Detect which cell encompasses the target text, then output its [x, y] center coordinate. 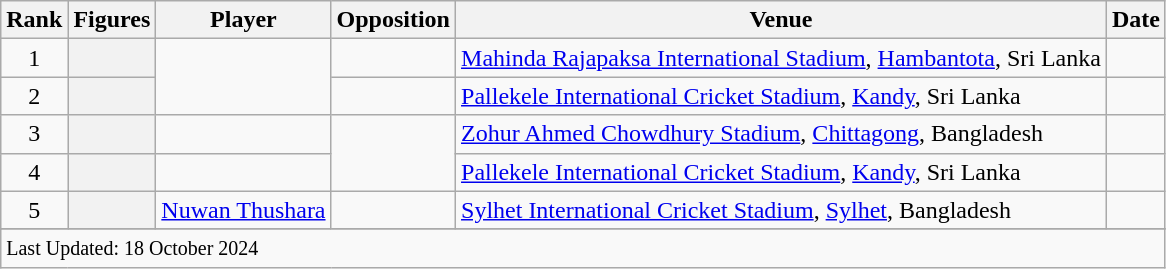
Date [1136, 20]
Last Updated: 18 October 2024 [584, 248]
Zohur Ahmed Chowdhury Stadium, Chittagong, Bangladesh [782, 134]
Rank [34, 20]
Opposition [393, 20]
2 [34, 96]
1 [34, 58]
Player [244, 20]
5 [34, 210]
Sylhet International Cricket Stadium, Sylhet, Bangladesh [782, 210]
3 [34, 134]
Nuwan Thushara [244, 210]
Venue [782, 20]
Figures [112, 20]
4 [34, 172]
Mahinda Rajapaksa International Stadium, Hambantota, Sri Lanka [782, 58]
